Provide the (x, y) coordinate of the cell's center where the given text is located.  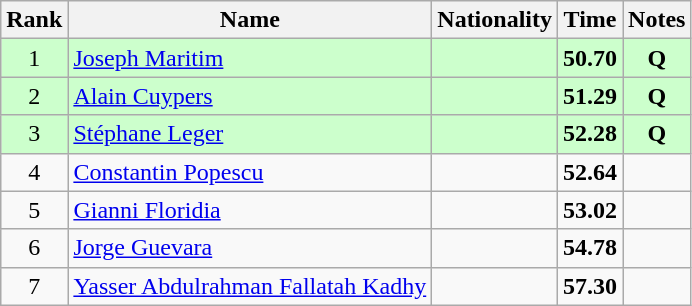
Constantin Popescu (250, 172)
4 (34, 172)
57.30 (590, 286)
53.02 (590, 210)
Jorge Guevara (250, 248)
52.28 (590, 134)
Joseph Maritim (250, 58)
6 (34, 248)
51.29 (590, 96)
54.78 (590, 248)
Time (590, 20)
7 (34, 286)
Name (250, 20)
Gianni Floridia (250, 210)
2 (34, 96)
52.64 (590, 172)
3 (34, 134)
Notes (657, 20)
5 (34, 210)
Yasser Abdulrahman Fallatah Kadhy (250, 286)
Nationality (495, 20)
50.70 (590, 58)
Stéphane Leger (250, 134)
Alain Cuypers (250, 96)
1 (34, 58)
Rank (34, 20)
